Capture the cell that displays the provided text and extract its [x, y] central coordinate. 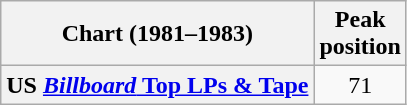
71 [360, 85]
US Billboard Top LPs & Tape [158, 85]
Peakposition [360, 34]
Chart (1981–1983) [158, 34]
